Scan for the cell matching the given text and deliver its (x, y) coordinate at center. 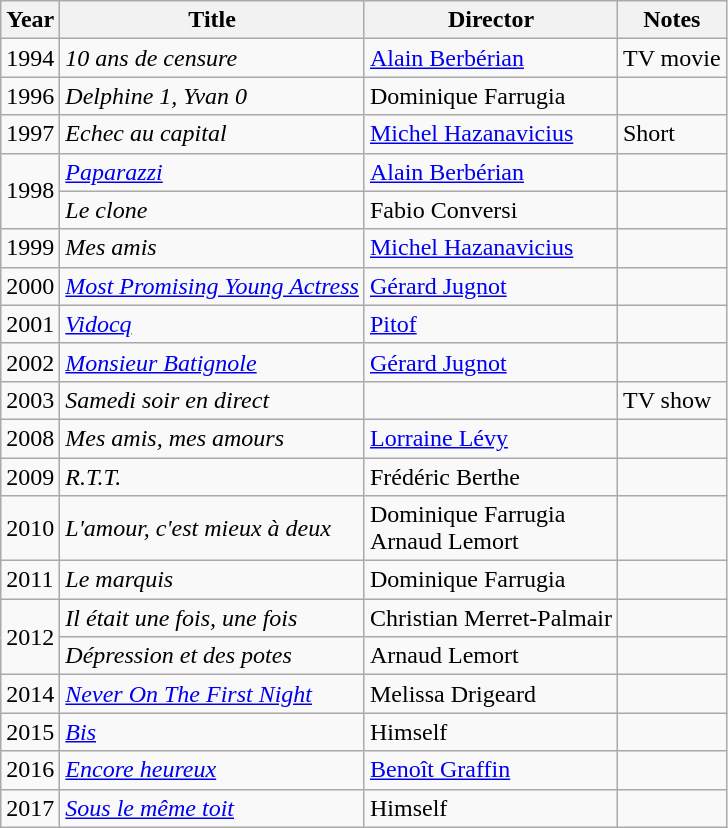
Notes (672, 20)
Encore heureux (212, 770)
Never On The First Night (212, 694)
2001 (30, 324)
Il était une fois, une fois (212, 618)
2015 (30, 732)
Delphine 1, Yvan 0 (212, 96)
2012 (30, 637)
1996 (30, 96)
Dépression et des potes (212, 656)
L'amour, c'est mieux à deux (212, 528)
1997 (30, 134)
Christian Merret-Palmair (490, 618)
TV show (672, 400)
Le clone (212, 210)
Paparazzi (212, 172)
Title (212, 20)
Year (30, 20)
Lorraine Lévy (490, 438)
2011 (30, 580)
Frédéric Berthe (490, 477)
Benoît Graffin (490, 770)
Sous le même toit (212, 808)
Arnaud Lemort (490, 656)
TV movie (672, 58)
1994 (30, 58)
Most Promising Young Actress (212, 286)
Mes amis, mes amours (212, 438)
1999 (30, 248)
1998 (30, 191)
2010 (30, 528)
2009 (30, 477)
Director (490, 20)
Monsieur Batignole (212, 362)
2014 (30, 694)
Short (672, 134)
2000 (30, 286)
R.T.T. (212, 477)
2003 (30, 400)
Dominique FarrugiaArnaud Lemort (490, 528)
Samedi soir en direct (212, 400)
Le marquis (212, 580)
Vidocq (212, 324)
10 ans de censure (212, 58)
Melissa Drigeard (490, 694)
Fabio Conversi (490, 210)
2002 (30, 362)
Mes amis (212, 248)
Echec au capital (212, 134)
2008 (30, 438)
Bis (212, 732)
Pitof (490, 324)
2016 (30, 770)
2017 (30, 808)
